Provide the (x, y) coordinate of the cell's center where the given text is located.  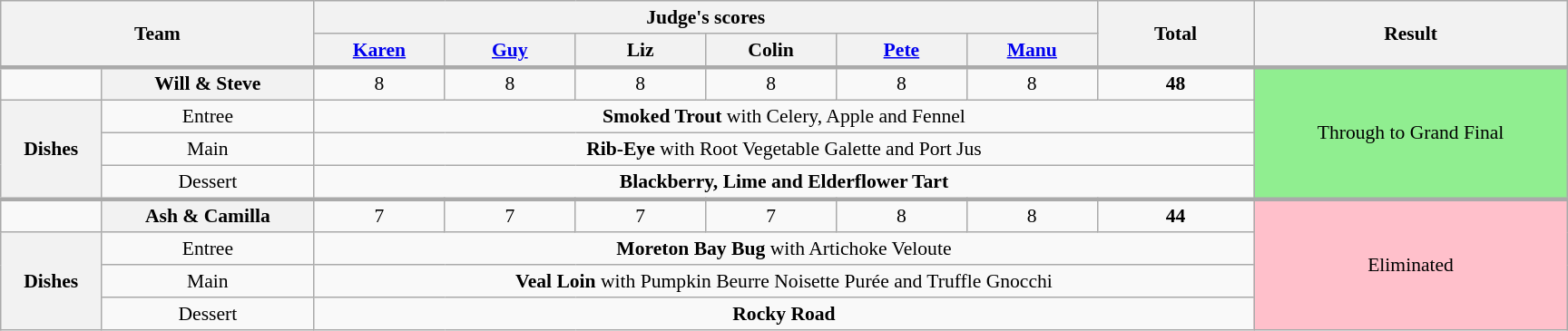
Karen (379, 51)
Judge's scores (706, 17)
Liz (641, 51)
Blackberry, Lime and Elderflower Tart (784, 181)
Team (158, 34)
44 (1176, 216)
Rib-Eye with Root Vegetable Galette and Port Jus (784, 150)
48 (1176, 83)
Eliminated (1410, 264)
Pete (901, 51)
Total (1176, 34)
Will & Steve (208, 83)
Smoked Trout with Celery, Apple and Fennel (784, 117)
Guy (510, 51)
Veal Loin with Pumpkin Beurre Noisette Purée and Truffle Gnocchi (784, 281)
Rocky Road (784, 314)
Through to Grand Final (1410, 133)
Colin (771, 51)
Result (1410, 34)
Ash & Camilla (208, 216)
Manu (1032, 51)
Moreton Bay Bug with Artichoke Veloute (784, 249)
